Search for the cell housing the specified text and yield its [x, y] center coordinate. 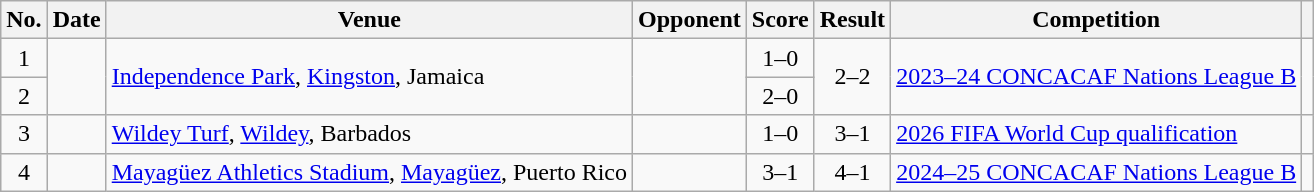
2024–25 CONCACAF Nations League B [1096, 172]
No. [24, 20]
Result [852, 20]
2026 FIFA World Cup qualification [1096, 134]
2–2 [852, 77]
Opponent [690, 20]
Venue [369, 20]
Score [780, 20]
2023–24 CONCACAF Nations League B [1096, 77]
Mayagüez Athletics Stadium, Mayagüez, Puerto Rico [369, 172]
Date [76, 20]
2–0 [780, 96]
4–1 [852, 172]
Independence Park, Kingston, Jamaica [369, 77]
Wildey Turf, Wildey, Barbados [369, 134]
Competition [1096, 20]
3 [24, 134]
4 [24, 172]
1 [24, 58]
2 [24, 96]
